Detect which cell encompasses the target text, then output its [X, Y] center coordinate. 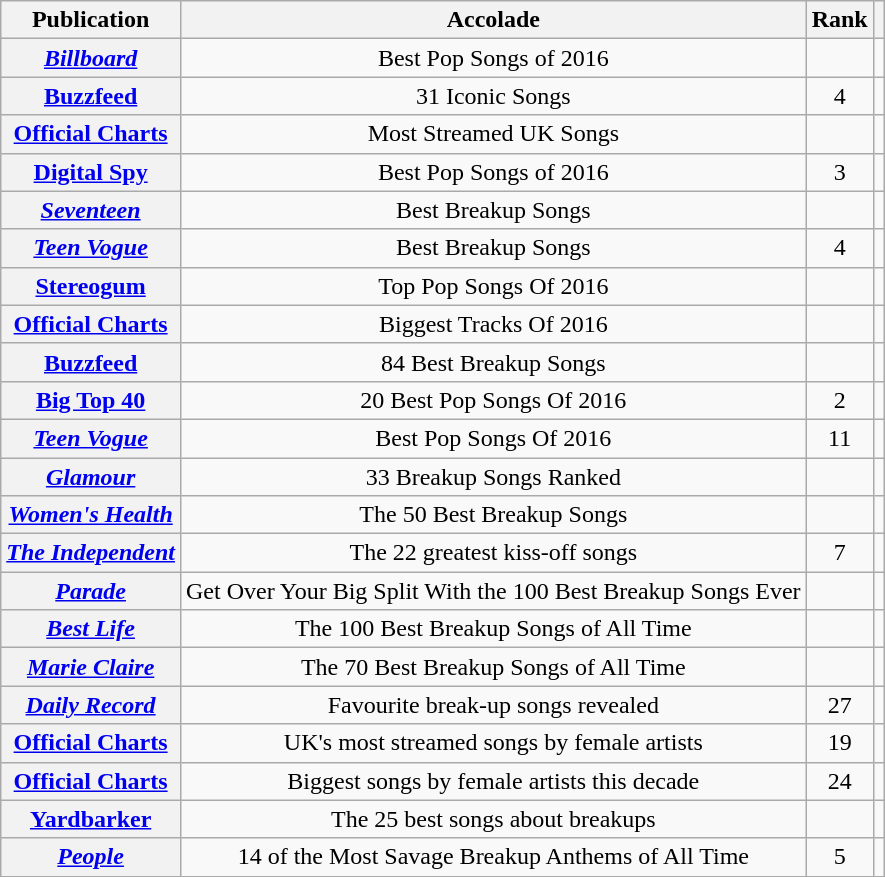
Daily Record [91, 705]
Get Over Your Big Split With the 100 Best Breakup Songs Ever [493, 591]
Favourite break-up songs revealed [493, 705]
31 Iconic Songs [493, 96]
2 [840, 400]
Biggest Tracks Of 2016 [493, 324]
Seventeen [91, 210]
UK's most streamed songs by female artists [493, 743]
Rank [840, 20]
14 of the Most Savage Breakup Anthems of All Time [493, 857]
24 [840, 781]
The Independent [91, 553]
Yardbarker [91, 819]
5 [840, 857]
7 [840, 553]
Women's Health [91, 515]
3 [840, 172]
The 25 best songs about breakups [493, 819]
Parade [91, 591]
The 50 Best Breakup Songs [493, 515]
Billboard [91, 58]
19 [840, 743]
Best Life [91, 629]
The 22 greatest kiss-off songs [493, 553]
Biggest songs by female artists this decade [493, 781]
Publication [91, 20]
Most Streamed UK Songs [493, 134]
People [91, 857]
Stereogum [91, 286]
Marie Claire [91, 667]
The 100 Best Breakup Songs of All Time [493, 629]
Best Pop Songs Of 2016 [493, 438]
Big Top 40 [91, 400]
Accolade [493, 20]
33 Breakup Songs Ranked [493, 477]
84 Best Breakup Songs [493, 362]
Digital Spy [91, 172]
The 70 Best Breakup Songs of All Time [493, 667]
Glamour [91, 477]
Top Pop Songs Of 2016 [493, 286]
11 [840, 438]
20 Best Pop Songs Of 2016 [493, 400]
27 [840, 705]
